Scan for the cell matching the given text and deliver its (x, y) coordinate at center. 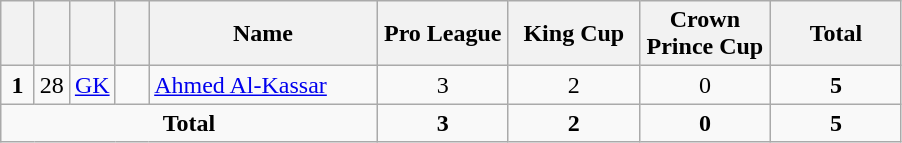
King Cup (574, 34)
28 (52, 85)
Name (264, 34)
Crown Prince Cup (704, 34)
GK (92, 85)
1 (18, 85)
Ahmed Al-Kassar (264, 85)
Pro League (442, 34)
